Output the (x, y) coordinate of the center of the cell containing the given text.  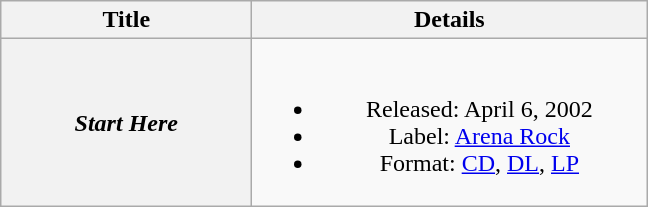
Title (126, 20)
Start Here (126, 122)
Released: April 6, 2002Label: Arena RockFormat: CD, DL, LP (450, 122)
Details (450, 20)
